From the cell containing the given text, extract its center point as (x, y) coordinate. 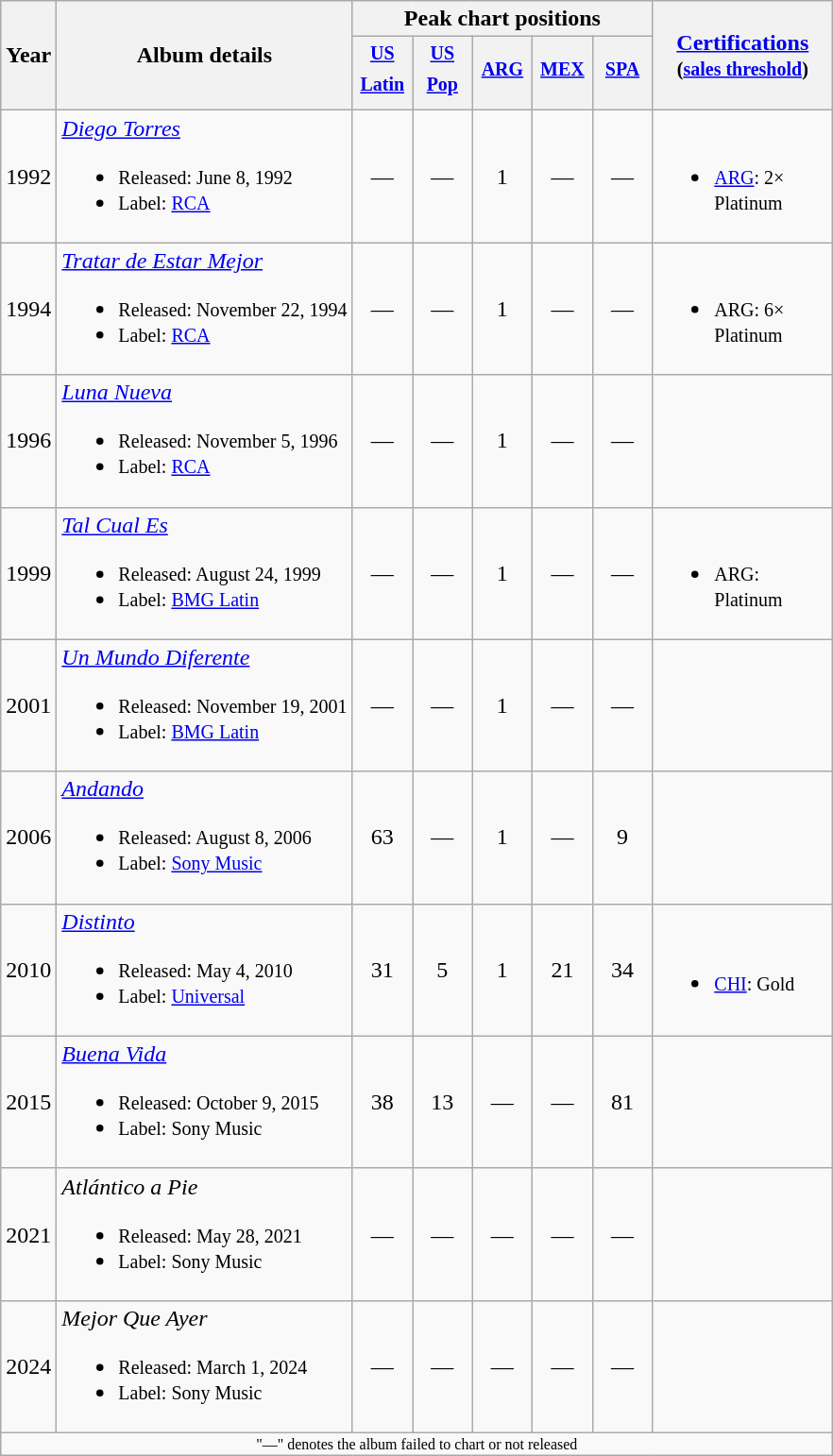
Mejor Que AyerReleased: March 1, 2024Label: Sony Music (204, 1366)
Album details (204, 56)
2015 (28, 1102)
2010 (28, 970)
5 (443, 970)
1992 (28, 177)
Tal Cual EsReleased: August 24, 1999Label: BMG Latin (204, 573)
ARG: 2× Platinum (742, 177)
DistintoReleased: May 4, 2010Label: Universal (204, 970)
Diego TorresReleased: June 8, 1992Label: RCA (204, 177)
Year (28, 56)
2006 (28, 838)
USPop (443, 74)
Luna NuevaReleased: November 5, 1996Label: RCA (204, 441)
Certifications(sales threshold) (742, 56)
ARG: Platinum (742, 573)
1996 (28, 441)
USLatin (382, 74)
31 (382, 970)
Atlántico a PieReleased: May 28, 2021Label: Sony Music (204, 1234)
Tratar de Estar MejorReleased: November 22, 1994Label: RCA (204, 309)
81 (622, 1102)
Buena VidaReleased: October 9, 2015Label: Sony Music (204, 1102)
ARG (502, 74)
MEX (563, 74)
2001 (28, 705)
21 (563, 970)
34 (622, 970)
2021 (28, 1234)
2024 (28, 1366)
13 (443, 1102)
ARG: 6× Platinum (742, 309)
1999 (28, 573)
1994 (28, 309)
CHI: Gold (742, 970)
Peak chart positions (502, 19)
38 (382, 1102)
9 (622, 838)
"—" denotes the album failed to chart or not released (417, 1444)
AndandoReleased: August 8, 2006Label: Sony Music (204, 838)
63 (382, 838)
SPA (622, 74)
Un Mundo DiferenteReleased: November 19, 2001Label: BMG Latin (204, 705)
